For the text-containing cell, return its midpoint in [x, y] coordinate format. 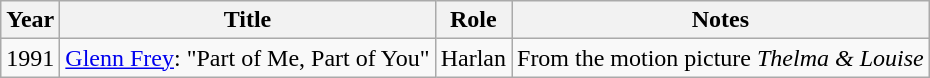
1991 [30, 58]
Harlan [473, 58]
Notes [721, 20]
Title [248, 20]
Glenn Frey: "Part of Me, Part of You" [248, 58]
Year [30, 20]
From the motion picture Thelma & Louise [721, 58]
Role [473, 20]
